Provide the [X, Y] coordinate of the cell's center where the given text is located.  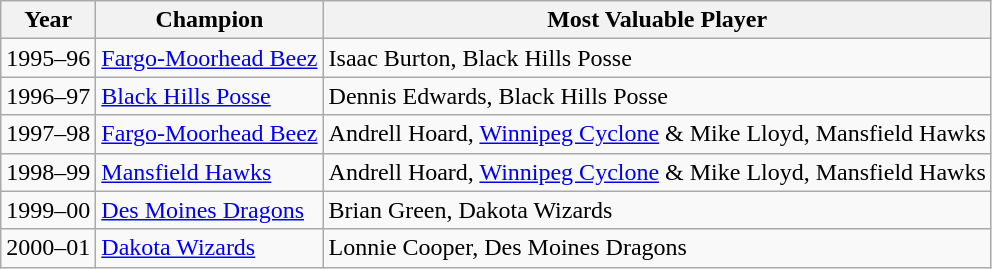
1999–00 [48, 210]
Champion [210, 20]
Brian Green, Dakota Wizards [657, 210]
Des Moines Dragons [210, 210]
1995–96 [48, 58]
Black Hills Posse [210, 96]
1997–98 [48, 134]
Dennis Edwards, Black Hills Posse [657, 96]
2000–01 [48, 248]
Mansfield Hawks [210, 172]
Isaac Burton, Black Hills Posse [657, 58]
Year [48, 20]
Dakota Wizards [210, 248]
1996–97 [48, 96]
1998–99 [48, 172]
Most Valuable Player [657, 20]
Lonnie Cooper, Des Moines Dragons [657, 248]
